Find where the given text appears and provide that cell's center as (X, Y) coordinate. 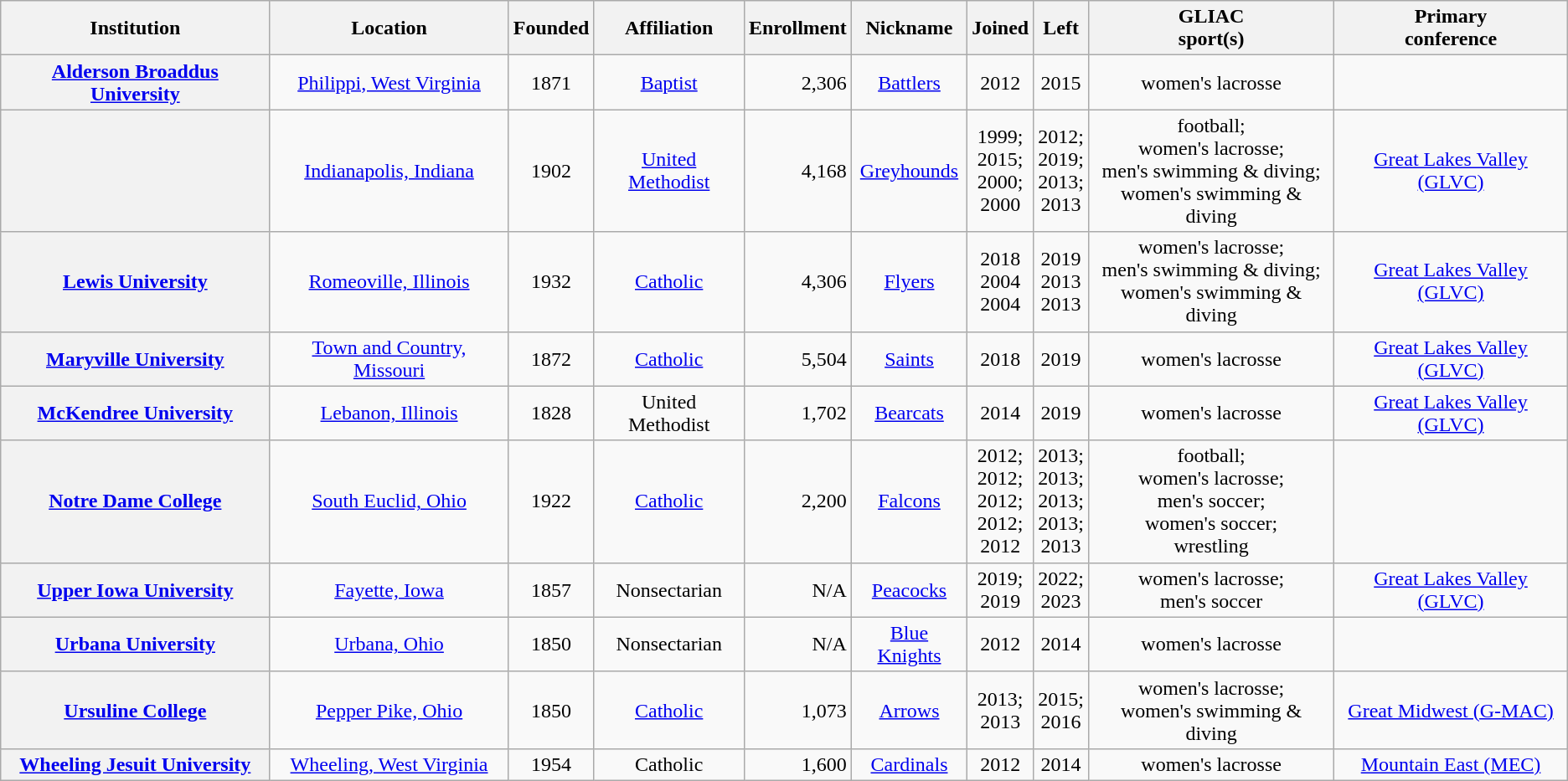
Flyers (909, 281)
2013;2013;2013;2013;2013 (1061, 501)
Urbana University (136, 645)
women's lacrosse;men's swimming & diving;women's swimming & diving (1211, 281)
1999;2015;2000;2000 (1000, 171)
Urbana, Ohio (389, 645)
Saints (909, 358)
2015 (1061, 82)
2,306 (797, 82)
2,200 (797, 501)
4,306 (797, 281)
1,600 (797, 764)
Lewis University (136, 281)
5,504 (797, 358)
GLIACsport(s) (1211, 28)
4,168 (797, 171)
2022;2023 (1061, 589)
Primaryconference (1451, 28)
Blue Knights (909, 645)
1932 (551, 281)
Wheeling Jesuit University (136, 764)
2018 (1000, 358)
Institution (136, 28)
1954 (551, 764)
Lebanon, Illinois (389, 414)
Mountain East (MEC) (1451, 764)
women's lacrosse;men's soccer (1211, 589)
1922 (551, 501)
South Euclid, Ohio (389, 501)
1871 (551, 82)
Falcons (909, 501)
Wheeling, West Virginia (389, 764)
201820042004 (1000, 281)
Battlers (909, 82)
2013;2013 (1000, 710)
Founded (551, 28)
201920132013 (1061, 281)
Ursuline College (136, 710)
football;women's lacrosse;men's soccer;women's soccer;wrestling (1211, 501)
Arrows (909, 710)
1902 (551, 171)
1,702 (797, 414)
Indianapolis, Indiana (389, 171)
Fayette, Iowa (389, 589)
Enrollment (797, 28)
Peacocks (909, 589)
1857 (551, 589)
2015;2016 (1061, 710)
Location (389, 28)
Alderson Broaddus University (136, 82)
1828 (551, 414)
football;women's lacrosse;men's swimming & diving;women's swimming & diving (1211, 171)
1,073 (797, 710)
Cardinals (909, 764)
McKendree University (136, 414)
1872 (551, 358)
Greyhounds (909, 171)
Affiliation (668, 28)
Notre Dame College (136, 501)
Maryville University (136, 358)
2019;2019 (1000, 589)
Bearcats (909, 414)
women's lacrosse;women's swimming & diving (1211, 710)
Town and Country, Missouri (389, 358)
Joined (1000, 28)
2012;2012;2012;2012;2012 (1000, 501)
Upper Iowa University (136, 589)
Romeoville, Illinois (389, 281)
Great Midwest (G-MAC) (1451, 710)
Pepper Pike, Ohio (389, 710)
2012;2019;2013;2013 (1061, 171)
Philippi, West Virginia (389, 82)
Baptist (668, 82)
Left (1061, 28)
Nickname (909, 28)
